From the cell containing the given text, extract its center point as (X, Y) coordinate. 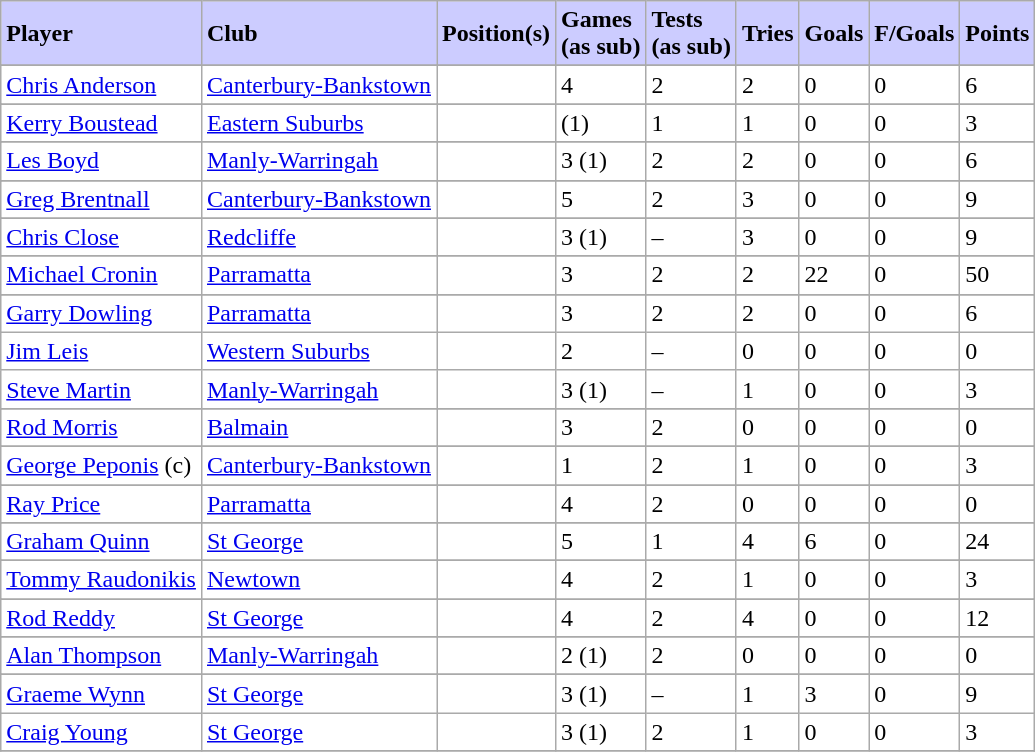
Tests(as sub) (691, 34)
Eastern Suburbs (318, 123)
Club (318, 34)
Craig Young (102, 732)
Western Suburbs (318, 351)
Graham Quinn (102, 542)
Tries (768, 34)
Newtown (318, 580)
22 (834, 275)
24 (998, 542)
Rod Morris (102, 427)
Kerry Boustead (102, 123)
George Peponis (c) (102, 465)
Player (102, 34)
Jim Leis (102, 351)
Position(s) (496, 34)
F/Goals (914, 34)
Greg Brentnall (102, 199)
Chris Anderson (102, 85)
Les Boyd (102, 161)
Alan Thompson (102, 656)
Graeme Wynn (102, 694)
Michael Cronin (102, 275)
50 (998, 275)
12 (998, 618)
(1) (601, 123)
Balmain (318, 427)
Goals (834, 34)
Garry Dowling (102, 313)
Rod Reddy (102, 618)
Redcliffe (318, 237)
Ray Price (102, 503)
Points (998, 34)
2 (1) (601, 656)
Steve Martin (102, 389)
Games(as sub) (601, 34)
Chris Close (102, 237)
Tommy Raudonikis (102, 580)
